Output the [X, Y] coordinate of the center of the cell containing the given text.  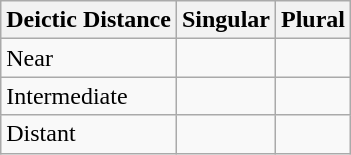
Deictic Distance [89, 20]
Intermediate [89, 96]
Singular [226, 20]
Plural [314, 20]
Near [89, 58]
Distant [89, 134]
